Extract the (X, Y) coordinate from the center of the cell holding the provided text.  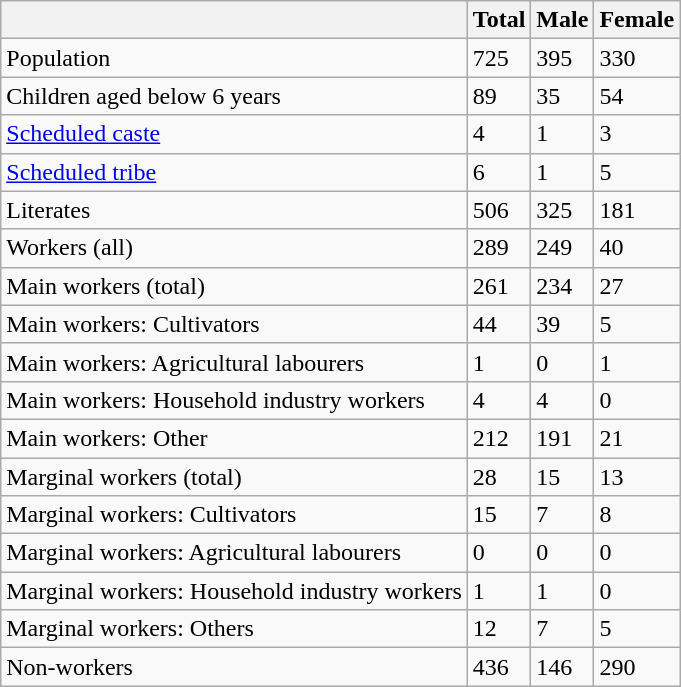
Marginal workers: Others (234, 629)
12 (499, 629)
35 (562, 96)
Marginal workers: Agricultural labourers (234, 553)
44 (499, 324)
Female (637, 20)
191 (562, 438)
181 (637, 210)
Marginal workers: Household industry workers (234, 591)
Main workers: Agricultural labourers (234, 362)
212 (499, 438)
Male (562, 20)
Non-workers (234, 667)
261 (499, 286)
21 (637, 438)
234 (562, 286)
54 (637, 96)
Population (234, 58)
39 (562, 324)
725 (499, 58)
146 (562, 667)
40 (637, 248)
330 (637, 58)
Children aged below 6 years (234, 96)
289 (499, 248)
Marginal workers: Cultivators (234, 515)
290 (637, 667)
506 (499, 210)
13 (637, 477)
Main workers: Other (234, 438)
27 (637, 286)
28 (499, 477)
3 (637, 134)
Scheduled tribe (234, 172)
395 (562, 58)
249 (562, 248)
Main workers: Household industry workers (234, 400)
Literates (234, 210)
325 (562, 210)
Marginal workers (total) (234, 477)
6 (499, 172)
Total (499, 20)
Scheduled caste (234, 134)
8 (637, 515)
Main workers: Cultivators (234, 324)
Main workers (total) (234, 286)
436 (499, 667)
89 (499, 96)
Workers (all) (234, 248)
